For the text-containing cell, return its midpoint in [X, Y] coordinate format. 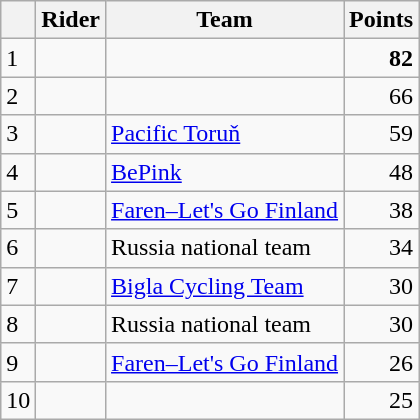
26 [382, 362]
6 [18, 248]
2 [18, 96]
BePink [225, 172]
66 [382, 96]
48 [382, 172]
7 [18, 286]
82 [382, 58]
8 [18, 324]
1 [18, 58]
25 [382, 400]
Team [225, 20]
9 [18, 362]
Pacific Toruň [225, 134]
3 [18, 134]
4 [18, 172]
Bigla Cycling Team [225, 286]
5 [18, 210]
10 [18, 400]
Rider [71, 20]
59 [382, 134]
Points [382, 20]
38 [382, 210]
34 [382, 248]
